Return [x, y] of the center of cell containing provided text 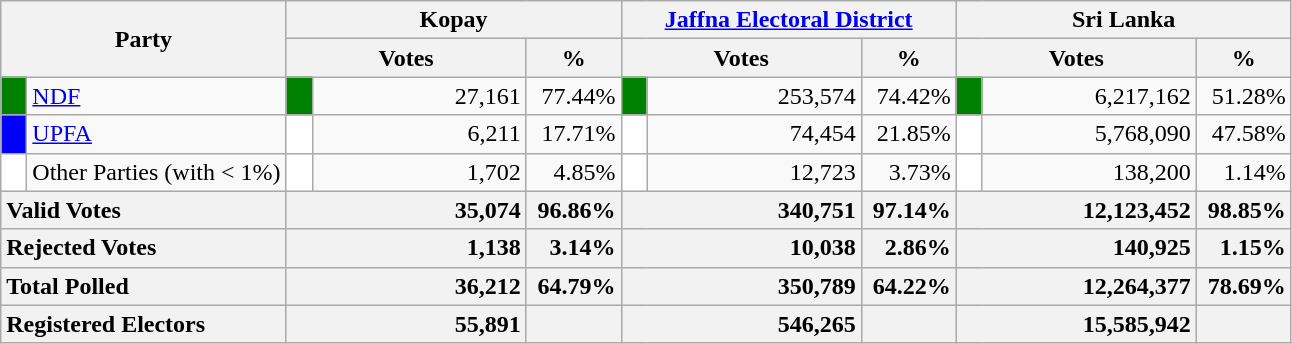
Jaffna Electoral District [788, 20]
10,038 [741, 248]
6,217,162 [1089, 96]
138,200 [1089, 172]
Total Polled [144, 286]
12,123,452 [1076, 210]
Other Parties (with < 1%) [156, 172]
3.73% [908, 172]
Valid Votes [144, 210]
340,751 [741, 210]
350,789 [741, 286]
15,585,942 [1076, 324]
Sri Lanka [1124, 20]
64.79% [574, 286]
253,574 [754, 96]
140,925 [1076, 248]
27,161 [419, 96]
12,264,377 [1076, 286]
Registered Electors [144, 324]
UPFA [156, 134]
1.14% [1244, 172]
35,074 [406, 210]
97.14% [908, 210]
47.58% [1244, 134]
77.44% [574, 96]
NDF [156, 96]
5,768,090 [1089, 134]
74.42% [908, 96]
546,265 [741, 324]
3.14% [574, 248]
Party [144, 39]
1.15% [1244, 248]
98.85% [1244, 210]
74,454 [754, 134]
Rejected Votes [144, 248]
64.22% [908, 286]
17.71% [574, 134]
78.69% [1244, 286]
1,138 [406, 248]
1,702 [419, 172]
Kopay [454, 20]
12,723 [754, 172]
55,891 [406, 324]
96.86% [574, 210]
2.86% [908, 248]
36,212 [406, 286]
6,211 [419, 134]
21.85% [908, 134]
51.28% [1244, 96]
4.85% [574, 172]
